Output the [X, Y] coordinate of the center of the cell containing the given text.  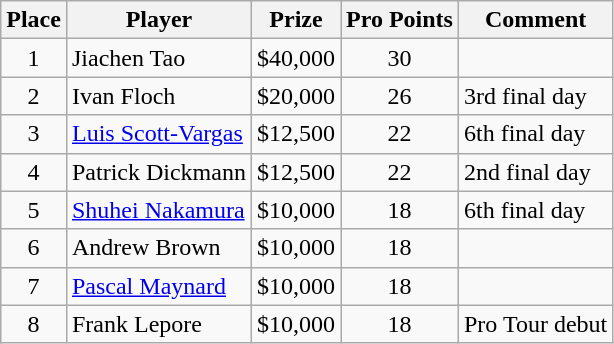
Place [34, 20]
2nd final day [535, 172]
7 [34, 286]
$20,000 [296, 96]
Jiachen Tao [158, 58]
Patrick Dickmann [158, 172]
$40,000 [296, 58]
6 [34, 248]
2 [34, 96]
3 [34, 134]
Luis Scott-Vargas [158, 134]
8 [34, 324]
Player [158, 20]
3rd final day [535, 96]
Pro Tour debut [535, 324]
26 [400, 96]
5 [34, 210]
Frank Lepore [158, 324]
Andrew Brown [158, 248]
Pro Points [400, 20]
30 [400, 58]
Shuhei Nakamura [158, 210]
Pascal Maynard [158, 286]
Prize [296, 20]
Ivan Floch [158, 96]
Comment [535, 20]
4 [34, 172]
1 [34, 58]
